Provide the (X, Y) coordinate of the cell's center where the given text is located.  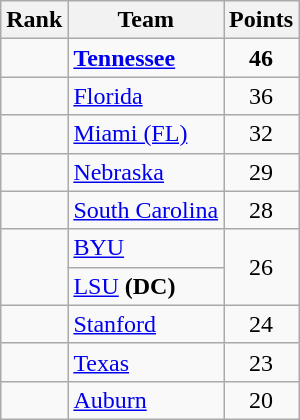
28 (262, 210)
BYU (146, 248)
20 (262, 400)
Miami (FL) (146, 134)
46 (262, 58)
Points (262, 20)
29 (262, 172)
South Carolina (146, 210)
24 (262, 324)
Team (146, 20)
26 (262, 267)
LSU (DC) (146, 286)
Tennessee (146, 58)
Texas (146, 362)
Stanford (146, 324)
Rank (34, 20)
Florida (146, 96)
23 (262, 362)
36 (262, 96)
Auburn (146, 400)
32 (262, 134)
Nebraska (146, 172)
